Output the (X, Y) coordinate of the center of the cell containing the given text.  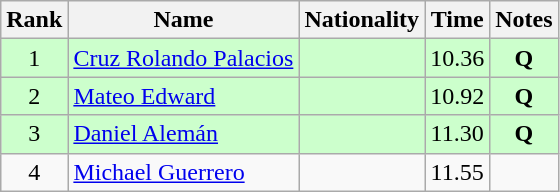
Nationality (362, 20)
10.92 (458, 96)
Rank (34, 20)
Michael Guerrero (184, 172)
2 (34, 96)
Daniel Alemán (184, 134)
11.55 (458, 172)
Time (458, 20)
4 (34, 172)
Notes (524, 20)
3 (34, 134)
10.36 (458, 58)
Cruz Rolando Palacios (184, 58)
1 (34, 58)
Name (184, 20)
11.30 (458, 134)
Mateo Edward (184, 96)
